Identify which cell holds the provided text, then report its [X, Y] central coordinate. 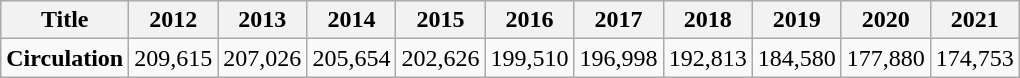
2019 [796, 20]
174,753 [974, 58]
2020 [886, 20]
199,510 [530, 58]
2016 [530, 20]
2021 [974, 20]
Title [65, 20]
2013 [262, 20]
2015 [440, 20]
209,615 [174, 58]
177,880 [886, 58]
196,998 [618, 58]
202,626 [440, 58]
2014 [352, 20]
2012 [174, 20]
205,654 [352, 58]
Circulation [65, 58]
2017 [618, 20]
207,026 [262, 58]
192,813 [708, 58]
184,580 [796, 58]
2018 [708, 20]
